Scan for the cell matching the given text and deliver its [X, Y] coordinate at center. 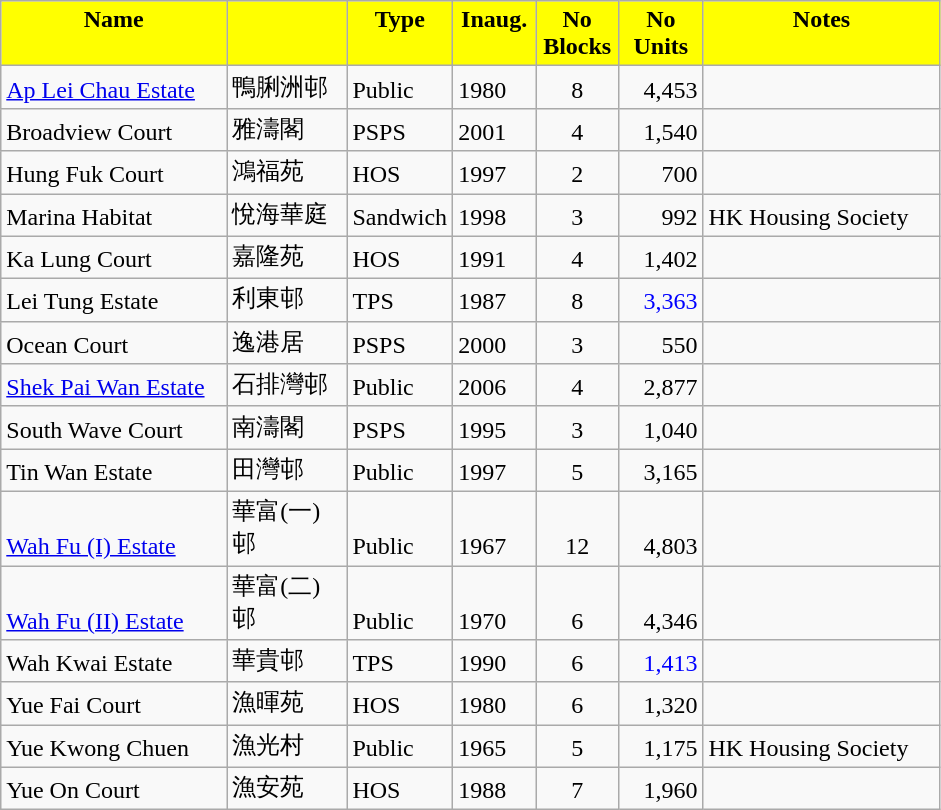
1990 [494, 662]
石排灣邨 [287, 386]
逸港居 [287, 342]
2000 [494, 342]
1,960 [661, 788]
Yue Fai Court [114, 704]
Type [400, 34]
1965 [494, 746]
1,413 [661, 662]
漁安苑 [287, 788]
Wah Fu (I) Estate [114, 528]
2006 [494, 386]
Shek Pai Wan Estate [114, 386]
1998 [494, 216]
Yue Kwong Chuen [114, 746]
Name [114, 34]
South Wave Court [114, 428]
田灣邨 [287, 470]
12 [578, 528]
Wah Fu (II) Estate [114, 603]
700 [661, 172]
Wah Kwai Estate [114, 662]
No Blocks [578, 34]
4,346 [661, 603]
漁暉苑 [287, 704]
Yue On Court [114, 788]
鴨脷洲邨 [287, 88]
Marina Habitat [114, 216]
1,540 [661, 130]
1,402 [661, 258]
利東邨 [287, 300]
3,165 [661, 470]
Ka Lung Court [114, 258]
Ap Lei Chau Estate [114, 88]
1,175 [661, 746]
1991 [494, 258]
華富(一)邨 [287, 528]
雅濤閣 [287, 130]
4,453 [661, 88]
2 [578, 172]
1967 [494, 528]
悅海華庭 [287, 216]
2,877 [661, 386]
Ocean Court [114, 342]
華貴邨 [287, 662]
鴻福苑 [287, 172]
2001 [494, 130]
No Units [661, 34]
Notes [822, 34]
1995 [494, 428]
漁光村 [287, 746]
南濤閣 [287, 428]
Tin Wan Estate [114, 470]
7 [578, 788]
992 [661, 216]
1,040 [661, 428]
Sandwich [400, 216]
Lei Tung Estate [114, 300]
550 [661, 342]
1,320 [661, 704]
Hung Fuk Court [114, 172]
1987 [494, 300]
3,363 [661, 300]
4,803 [661, 528]
Broadview Court [114, 130]
嘉隆苑 [287, 258]
1970 [494, 603]
華富(二)邨 [287, 603]
Inaug. [494, 34]
1988 [494, 788]
